Extract the (X, Y) coordinate from the center of the cell holding the provided text.  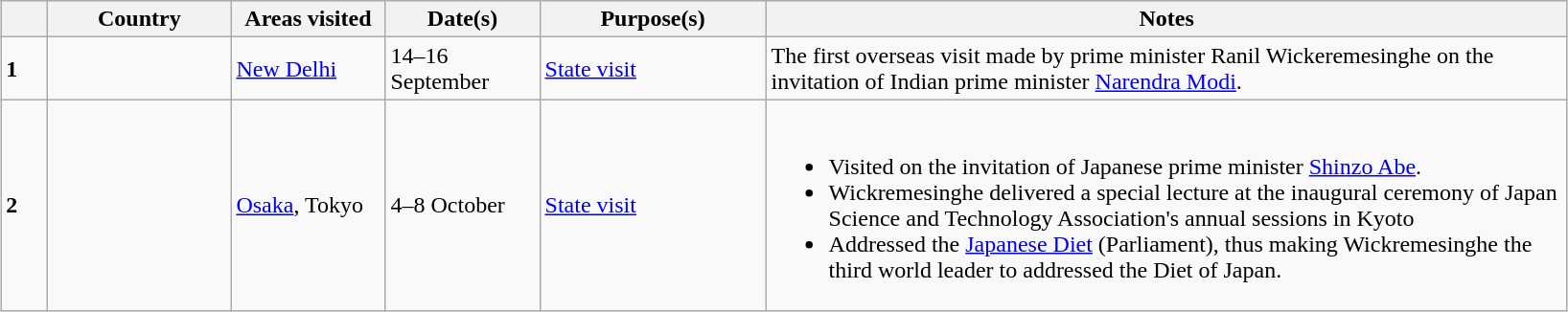
The first overseas visit made by prime minister Ranil Wickeremesinghe on the invitation of Indian prime minister Narendra Modi. (1166, 69)
New Delhi (309, 69)
Purpose(s) (653, 19)
4–8 October (462, 205)
Date(s) (462, 19)
1 (25, 69)
2 (25, 205)
Notes (1166, 19)
Country (140, 19)
14–16 September (462, 69)
Areas visited (309, 19)
Osaka, Tokyo (309, 205)
